Return (x, y) of the center of cell containing provided text 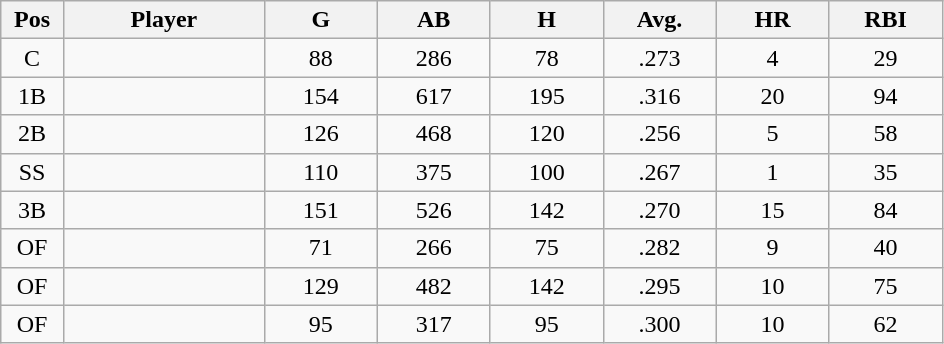
468 (434, 134)
G (320, 20)
266 (434, 248)
1 (772, 172)
H (546, 20)
71 (320, 248)
154 (320, 96)
.256 (660, 134)
94 (886, 96)
100 (546, 172)
HR (772, 20)
.282 (660, 248)
.316 (660, 96)
AB (434, 20)
84 (886, 210)
.295 (660, 286)
Pos (32, 20)
375 (434, 172)
RBI (886, 20)
129 (320, 286)
29 (886, 58)
482 (434, 286)
58 (886, 134)
.270 (660, 210)
151 (320, 210)
15 (772, 210)
78 (546, 58)
40 (886, 248)
20 (772, 96)
.300 (660, 324)
9 (772, 248)
110 (320, 172)
317 (434, 324)
62 (886, 324)
4 (772, 58)
SS (32, 172)
120 (546, 134)
2B (32, 134)
286 (434, 58)
Player (164, 20)
3B (32, 210)
526 (434, 210)
1B (32, 96)
35 (886, 172)
C (32, 58)
.267 (660, 172)
126 (320, 134)
Avg. (660, 20)
195 (546, 96)
88 (320, 58)
617 (434, 96)
5 (772, 134)
.273 (660, 58)
